Extract the [x, y] coordinate from the center of the cell holding the provided text.  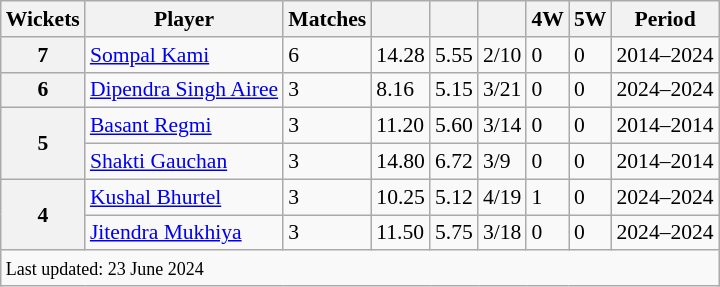
Kushal Bhurtel [184, 197]
5.15 [454, 90]
Sompal Kami [184, 55]
8.16 [400, 90]
5W [590, 19]
11.50 [400, 233]
4/19 [502, 197]
2/10 [502, 55]
3/21 [502, 90]
4 [43, 214]
Wickets [43, 19]
5.55 [454, 55]
2014–2024 [664, 55]
5.75 [454, 233]
Dipendra Singh Airee [184, 90]
Matches [327, 19]
Basant Regmi [184, 126]
Last updated: 23 June 2024 [360, 269]
5.60 [454, 126]
11.20 [400, 126]
Period [664, 19]
14.28 [400, 55]
5 [43, 144]
10.25 [400, 197]
3/9 [502, 162]
Shakti Gauchan [184, 162]
5.12 [454, 197]
4W [548, 19]
3/18 [502, 233]
1 [548, 197]
3/14 [502, 126]
7 [43, 55]
Jitendra Mukhiya [184, 233]
6.72 [454, 162]
Player [184, 19]
14.80 [400, 162]
